For the text-containing cell, return its midpoint in [x, y] coordinate format. 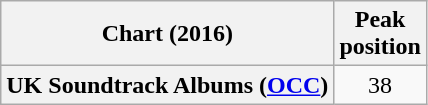
UK Soundtrack Albums (OCC) [168, 85]
Chart (2016) [168, 34]
Peakposition [380, 34]
38 [380, 85]
